Output the (x, y) coordinate of the center of the cell containing the given text.  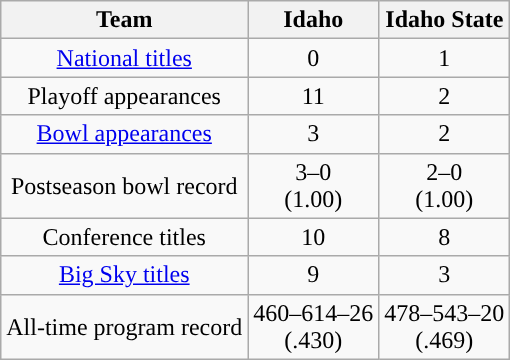
Idaho (314, 20)
9 (314, 275)
3–0(1.00) (314, 186)
Postseason bowl record (124, 186)
Playoff appearances (124, 96)
8 (444, 237)
11 (314, 96)
Bowl appearances (124, 134)
1 (444, 58)
Idaho State (444, 20)
2–0(1.00) (444, 186)
0 (314, 58)
478–543–20(.469) (444, 326)
460–614–26(.430) (314, 326)
Big Sky titles (124, 275)
National titles (124, 58)
10 (314, 237)
Team (124, 20)
All-time program record (124, 326)
Conference titles (124, 237)
